Find where the given text appears and provide that cell's center as (X, Y) coordinate. 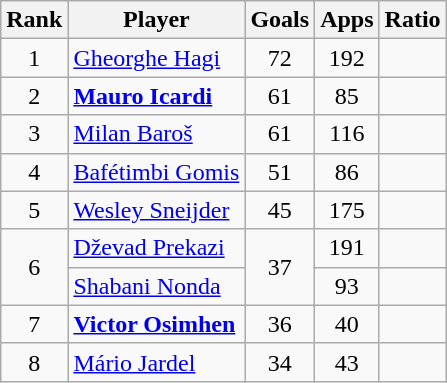
51 (280, 172)
Gheorghe Hagi (156, 58)
7 (34, 324)
Victor Osimhen (156, 324)
45 (280, 210)
116 (347, 134)
3 (34, 134)
5 (34, 210)
Wesley Sneijder (156, 210)
Milan Baroš (156, 134)
85 (347, 96)
36 (280, 324)
Dževad Prekazi (156, 248)
Shabani Nonda (156, 286)
Mauro Icardi (156, 96)
Bafétimbi Gomis (156, 172)
8 (34, 362)
Player (156, 20)
37 (280, 267)
Goals (280, 20)
Rank (34, 20)
40 (347, 324)
1 (34, 58)
Apps (347, 20)
4 (34, 172)
2 (34, 96)
86 (347, 172)
6 (34, 267)
93 (347, 286)
191 (347, 248)
175 (347, 210)
72 (280, 58)
192 (347, 58)
Mário Jardel (156, 362)
43 (347, 362)
34 (280, 362)
Ratio (412, 20)
